Output the [x, y] coordinate of the center of the cell containing the given text.  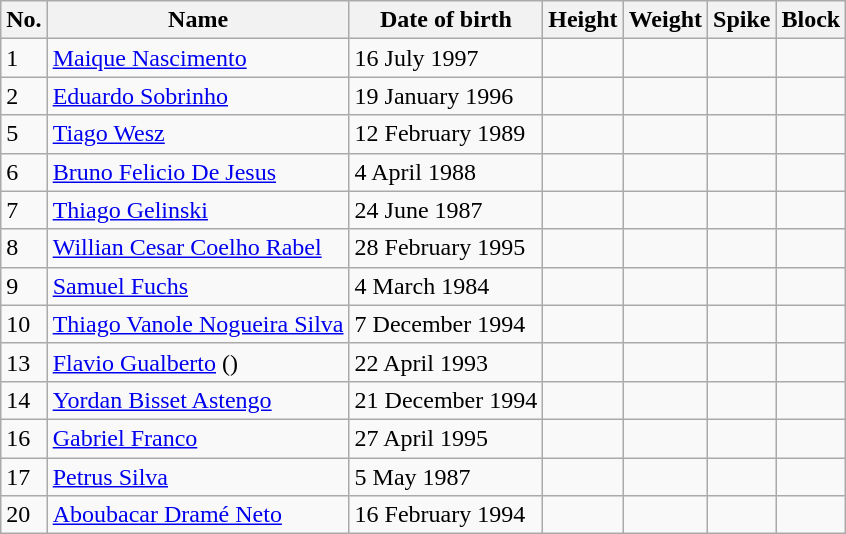
Yordan Bisset Astengo [198, 400]
12 February 1989 [446, 134]
No. [24, 20]
16 February 1994 [446, 515]
19 January 1996 [446, 96]
8 [24, 248]
Bruno Felicio De Jesus [198, 172]
4 April 1988 [446, 172]
20 [24, 515]
2 [24, 96]
Block [811, 20]
6 [24, 172]
7 [24, 210]
Maique Nascimento [198, 58]
1 [24, 58]
Flavio Gualberto () [198, 362]
Samuel Fuchs [198, 286]
22 April 1993 [446, 362]
Spike [742, 20]
Name [198, 20]
24 June 1987 [446, 210]
Willian Cesar Coelho Rabel [198, 248]
10 [24, 324]
27 April 1995 [446, 438]
Thiago Vanole Nogueira Silva [198, 324]
5 [24, 134]
5 May 1987 [446, 477]
4 March 1984 [446, 286]
Gabriel Franco [198, 438]
14 [24, 400]
Weight [665, 20]
Height [583, 20]
28 February 1995 [446, 248]
16 [24, 438]
Tiago Wesz [198, 134]
Thiago Gelinski [198, 210]
13 [24, 362]
21 December 1994 [446, 400]
16 July 1997 [446, 58]
7 December 1994 [446, 324]
Aboubacar Dramé Neto [198, 515]
9 [24, 286]
Petrus Silva [198, 477]
17 [24, 477]
Eduardo Sobrinho [198, 96]
Date of birth [446, 20]
